Find where the given text appears and provide that cell's center as [X, Y] coordinate. 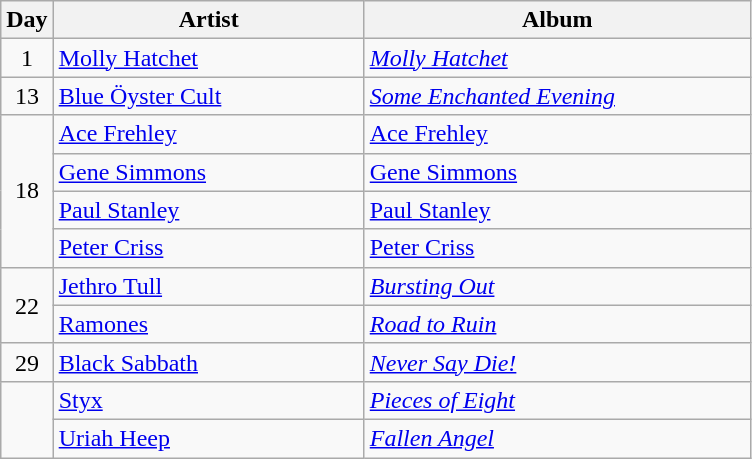
Road to Ruin [557, 324]
18 [27, 191]
Artist [208, 20]
Day [27, 20]
22 [27, 305]
Black Sabbath [208, 362]
29 [27, 362]
Album [557, 20]
Ramones [208, 324]
Jethro Tull [208, 286]
Uriah Heep [208, 438]
Styx [208, 400]
Fallen Angel [557, 438]
Bursting Out [557, 286]
Blue Öyster Cult [208, 96]
1 [27, 58]
Pieces of Eight [557, 400]
13 [27, 96]
Never Say Die! [557, 362]
Some Enchanted Evening [557, 96]
